Pinpoint the cell where the given text exists, returning its [X, Y] midpoint coordinate. 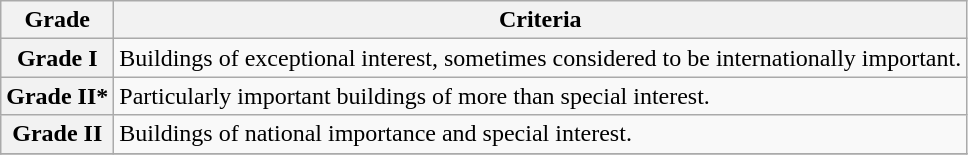
Buildings of exceptional interest, sometimes considered to be internationally important. [540, 58]
Grade [58, 20]
Grade I [58, 58]
Buildings of national importance and special interest. [540, 134]
Grade II* [58, 96]
Grade II [58, 134]
Particularly important buildings of more than special interest. [540, 96]
Criteria [540, 20]
